Extract the [X, Y] coordinate from the center of the cell holding the provided text.  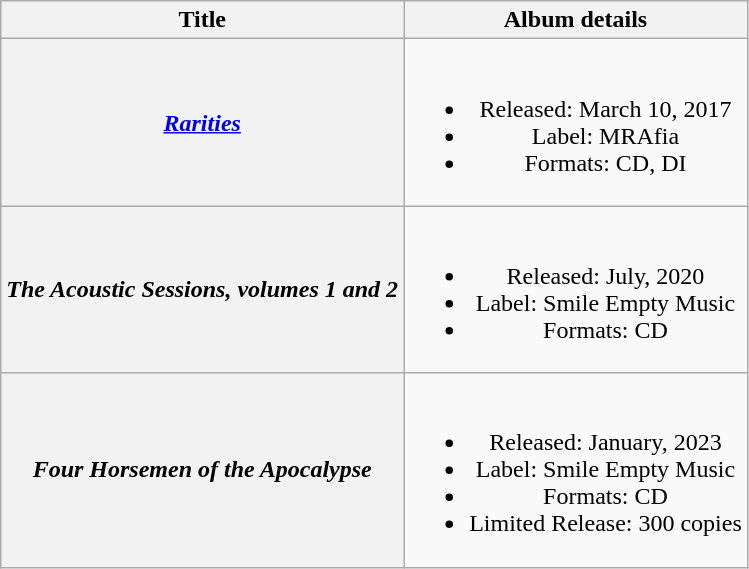
Released: July, 2020Label: Smile Empty MusicFormats: CD [576, 290]
Released: January, 2023Label: Smile Empty MusicFormats: CDLimited Release: 300 copies [576, 470]
The Acoustic Sessions, volumes 1 and 2 [202, 290]
Released: March 10, 2017Label: MRAfiaFormats: CD, DI [576, 122]
Album details [576, 20]
Rarities [202, 122]
Title [202, 20]
Four Horsemen of the Apocalypse [202, 470]
